Scan for the cell matching the given text and deliver its (X, Y) coordinate at center. 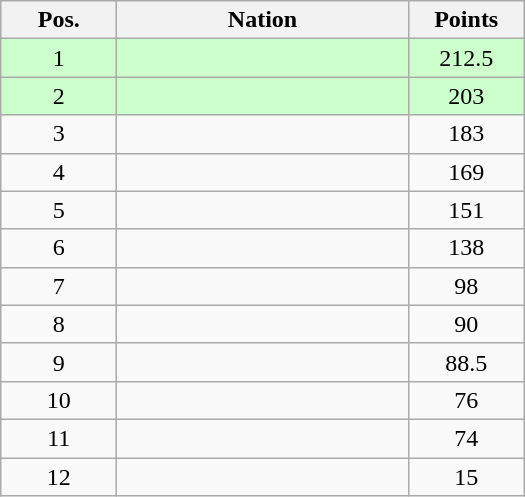
7 (59, 286)
183 (466, 134)
9 (59, 362)
203 (466, 96)
90 (466, 324)
11 (59, 438)
88.5 (466, 362)
6 (59, 248)
1 (59, 58)
76 (466, 400)
151 (466, 210)
3 (59, 134)
10 (59, 400)
5 (59, 210)
Points (466, 20)
15 (466, 477)
98 (466, 286)
Pos. (59, 20)
212.5 (466, 58)
2 (59, 96)
74 (466, 438)
12 (59, 477)
169 (466, 172)
4 (59, 172)
138 (466, 248)
Nation (262, 20)
8 (59, 324)
